Return the [X, Y] coordinate for the center point of the cell that contains the specified text.  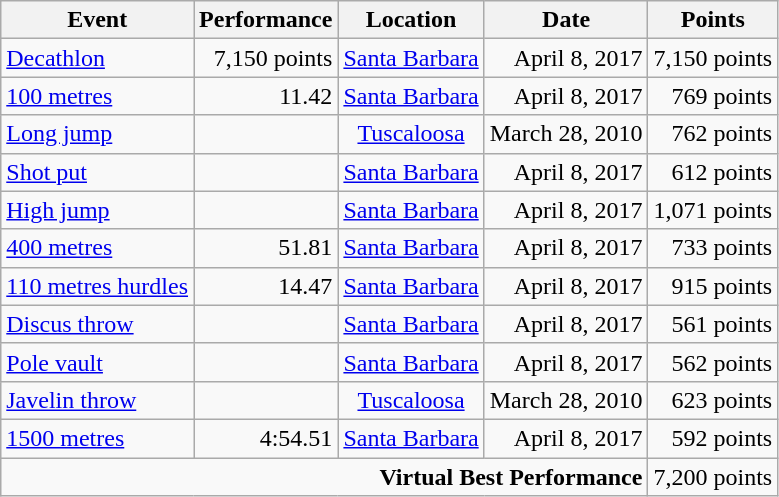
14.47 [266, 286]
769 points [713, 96]
Points [713, 20]
Long jump [98, 134]
623 points [713, 400]
1500 metres [98, 438]
Date [566, 20]
915 points [713, 286]
1,071 points [713, 210]
11.42 [266, 96]
733 points [713, 248]
Shot put [98, 172]
592 points [713, 438]
762 points [713, 134]
Performance [266, 20]
Javelin throw [98, 400]
High jump [98, 210]
Location [411, 20]
Event [98, 20]
562 points [713, 362]
561 points [713, 324]
100 metres [98, 96]
110 metres hurdles [98, 286]
Pole vault [98, 362]
4:54.51 [266, 438]
Virtual Best Performance [324, 477]
Discus throw [98, 324]
400 metres [98, 248]
7,200 points [713, 477]
51.81 [266, 248]
612 points [713, 172]
Decathlon [98, 58]
